Return [x, y] of the center of cell containing provided text 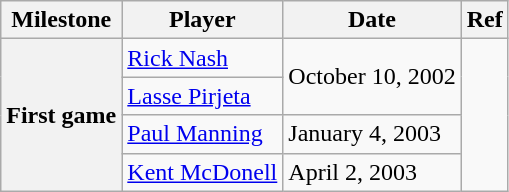
Rick Nash [202, 58]
Milestone [62, 20]
April 2, 2003 [372, 172]
October 10, 2002 [372, 77]
Paul Manning [202, 134]
First game [62, 115]
January 4, 2003 [372, 134]
Date [372, 20]
Player [202, 20]
Ref [484, 20]
Lasse Pirjeta [202, 96]
Kent McDonell [202, 172]
